Provide the (X, Y) coordinate of the cell's center where the given text is located.  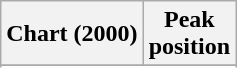
Chart (2000) (72, 34)
Peakposition (189, 34)
